From the cell containing the given text, extract its center point as (X, Y) coordinate. 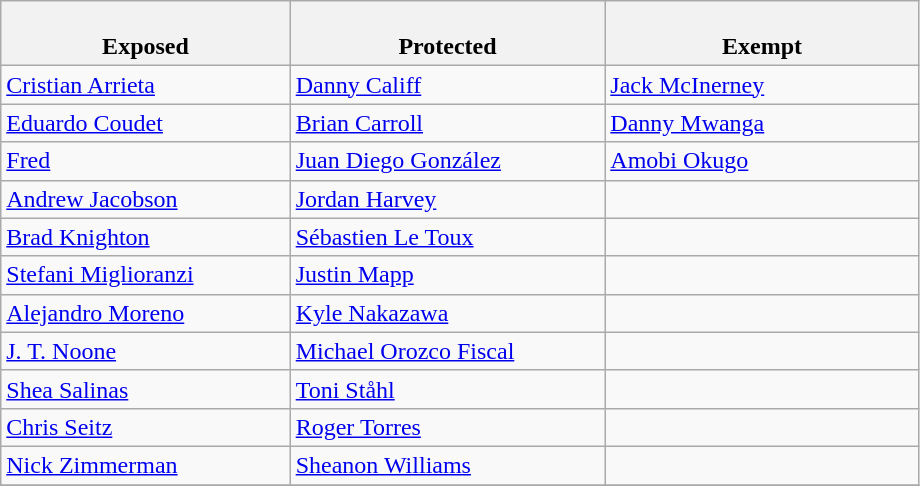
Juan Diego González (448, 161)
Eduardo Coudet (146, 123)
Brian Carroll (448, 123)
Danny Mwanga (762, 123)
Kyle Nakazawa (448, 313)
Andrew Jacobson (146, 199)
Chris Seitz (146, 427)
Cristian Arrieta (146, 85)
Sébastien Le Toux (448, 237)
Toni Ståhl (448, 389)
Amobi Okugo (762, 161)
Jordan Harvey (448, 199)
Exposed (146, 34)
Shea Salinas (146, 389)
Fred (146, 161)
Justin Mapp (448, 275)
Roger Torres (448, 427)
Alejandro Moreno (146, 313)
Jack McInerney (762, 85)
Protected (448, 34)
Sheanon Williams (448, 465)
Michael Orozco Fiscal (448, 351)
Danny Califf (448, 85)
J. T. Noone (146, 351)
Brad Knighton (146, 237)
Stefani Miglioranzi (146, 275)
Exempt (762, 34)
Nick Zimmerman (146, 465)
